Pinpoint the cell where the given text exists, returning its (X, Y) midpoint coordinate. 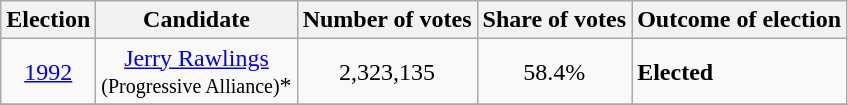
Jerry Rawlings(Progressive Alliance)* (196, 72)
Election (48, 20)
Share of votes (554, 20)
58.4% (554, 72)
Candidate (196, 20)
Number of votes (387, 20)
2,323,135 (387, 72)
Outcome of election (740, 20)
1992 (48, 72)
Elected (740, 72)
